For the text-containing cell, return its midpoint in (X, Y) coordinate format. 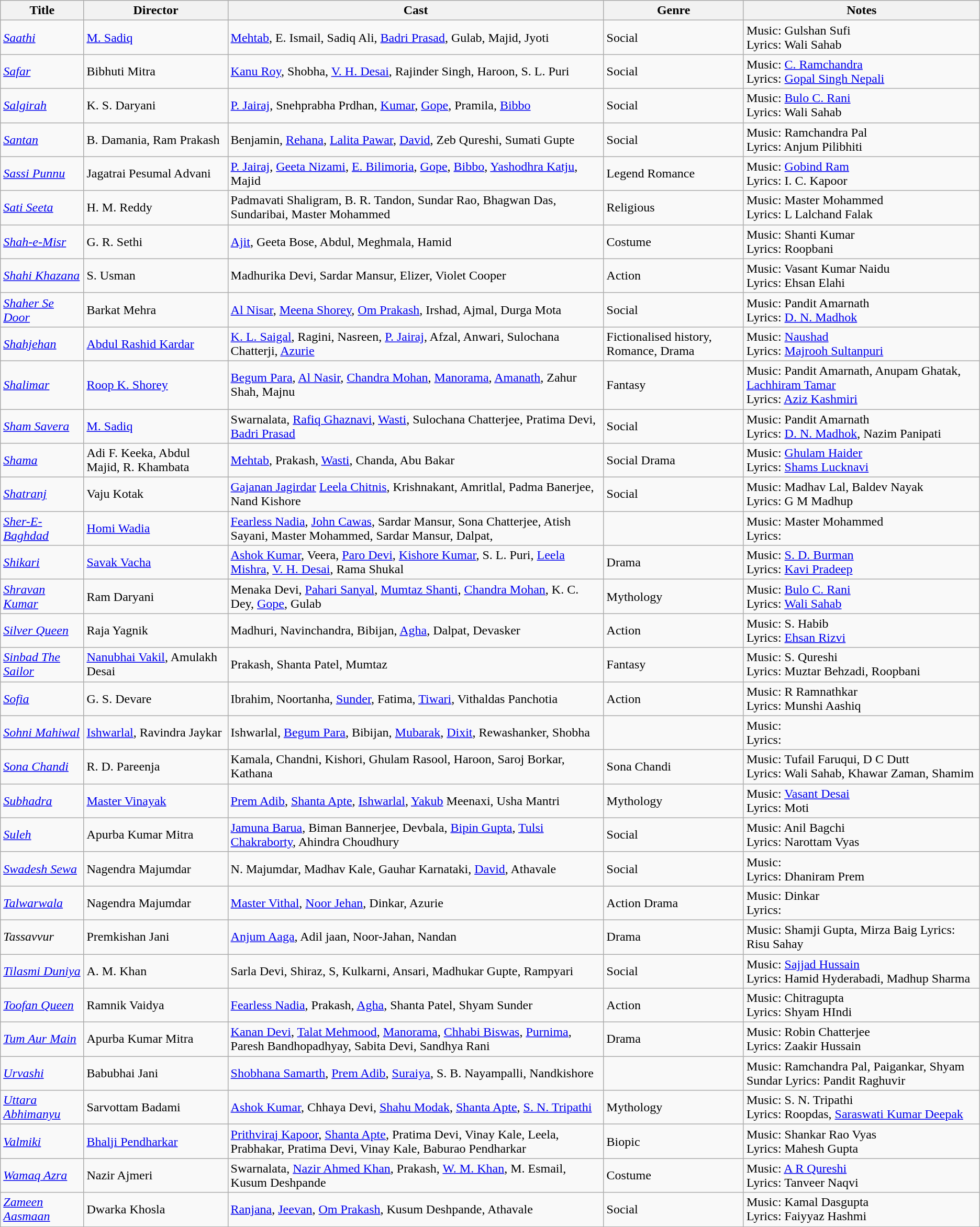
Master Vinayak (156, 801)
Ramnik Vaidya (156, 1005)
Prakash, Shanta Patel, Mumtaz (416, 665)
Shahi Khazana (42, 275)
Title (42, 10)
Ashok Kumar, Veera, Paro Devi, Kishore Kumar, S. L. Puri, Leela Mishra, V. H. Desai, Rama Shukal (416, 562)
Music: Shanti KumarLyrics: Roopbani (862, 242)
P. Jairaj, Snehprabha Prdhan, Kumar, Gope, Pramila, Bibbo (416, 106)
Jagatrai Pesumal Advani (156, 174)
Anjum Aaga, Adil jaan, Noor-Jahan, Nandan (416, 937)
Master Vithal, Noor Jehan, Dinkar, Azurie (416, 902)
Music: Shamji Gupta, Mirza Baig Lyrics: Risu Sahay (862, 937)
Music: Master MohammedLyrics: L Lalchand Falak (862, 207)
Babubhai Jani (156, 1073)
Madhurika Devi, Sardar Mansur, Elizer, Violet Cooper (416, 275)
Music: R RamnathkarLyrics: Munshi Aashiq (862, 698)
Bhalji Pendharkar (156, 1141)
Music: DinkarLyrics: (862, 902)
Kanan Devi, Talat Mehmood, Manorama, Chhabi Biswas, Purnima, Paresh Bandhopadhyay, Sabita Devi, Sandhya Rani (416, 1040)
H. M. Reddy (156, 207)
Bibhuti Mitra (156, 71)
Director (156, 10)
Al Nisar, Meena Shorey, Om Prakash, Irshad, Ajmal, Durga Mota (416, 310)
Swarnalata, Rafiq Ghaznavi, Wasti, Sulochana Chatterjee, Pratima Devi, Badri Prasad (416, 426)
Adi F. Keeka, Abdul Majid, R. Khambata (156, 461)
Mehtab, E. Ismail, Sadiq Ali, Badri Prasad, Gulab, Majid, Jyoti (416, 38)
G. R. Sethi (156, 242)
Social Drama (673, 461)
Barkat Mehra (156, 310)
Ranjana, Jeevan, Om Prakash, Kusum Deshpande, Athavale (416, 1209)
Music: ChitraguptaLyrics: Shyam HIndi (862, 1005)
Vaju Kotak (156, 494)
Shama (42, 461)
A. M. Khan (156, 971)
Swadesh Sewa (42, 869)
Toofan Queen (42, 1005)
Sati Seeta (42, 207)
Roop K. Shorey (156, 385)
Ishwarlal, Ravindra Jaykar (156, 733)
Menaka Devi, Pahari Sanyal, Mumtaz Shanti, Chandra Mohan, K. C. Dey, Gope, Gulab (416, 597)
N. Majumdar, Madhav Kale, Gauhar Karnataki, David, Athavale (416, 869)
Nanubhai Vakil, Amulakh Desai (156, 665)
Fictionalised history, Romance, Drama (673, 343)
Music: Shankar Rao VyasLyrics: Mahesh Gupta (862, 1141)
Savak Vacha (156, 562)
Music: Vasant Kumar NaiduLyrics: Ehsan Elahi (862, 275)
Ajit, Geeta Bose, Abdul, Meghmala, Hamid (416, 242)
Ishwarlal, Begum Para, Bibijan, Mubarak, Dixit, Rewashanker, Shobha (416, 733)
Music: Pandit AmarnathLyrics: D. N. Madhok (862, 310)
Genre (673, 10)
Valmiki (42, 1141)
Music: Ramchandra PalLyrics: Anjum Pilibhiti (862, 139)
Music: S. N. TripathiLyrics: Roopdas, Saraswati Kumar Deepak (862, 1108)
Music: Vasant Desai Lyrics: Moti (862, 801)
Biopic (673, 1141)
Prem Adib, Shanta Apte, Ishwarlal, Yakub Meenaxi, Usha Mantri (416, 801)
Tilasmi Duniya (42, 971)
Fearless Nadia, John Cawas, Sardar Mansur, Sona Chatterjee, Atish Sayani, Master Mohammed, Sardar Mansur, Dalpat, (416, 529)
Swarnalata, Nazir Ahmed Khan, Prakash, W. M. Khan, M. Esmail, Kusum Deshpande (416, 1176)
Madhuri, Navinchandra, Bibijan, Agha, Dalpat, Devasker (416, 630)
Music: Anil BagchiLyrics: Narottam Vyas (862, 834)
Kanu Roy, Shobha, V. H. Desai, Rajinder Singh, Haroon, S. L. Puri (416, 71)
Uttara Abhimanyu (42, 1108)
Silver Queen (42, 630)
Sham Savera (42, 426)
Music: Gulshan SufiLyrics: Wali Sahab (862, 38)
Music: Lyrics: (862, 733)
Sofia (42, 698)
Sohni Mahiwal (42, 733)
Sarvottam Badami (156, 1108)
P. Jairaj, Geeta Nizami, E. Bilimoria, Gope, Bibbo, Yashodhra Katju, Majid (416, 174)
Benjamin, Rehana, Lalita Pawar, David, Zeb Qureshi, Sumati Gupte (416, 139)
Shalimar (42, 385)
Wamaq Azra (42, 1176)
Ibrahim, Noortanha, Sunder, Fatima, Tiwari, Vithaldas Panchotia (416, 698)
G. S. Devare (156, 698)
Safar (42, 71)
Gajanan Jagirdar Leela Chitnis, Krishnakant, Amritlal, Padma Banerjee, Nand Kishore (416, 494)
Music: Lyrics: Dhaniram Prem (862, 869)
Music: Master MohammedLyrics: (862, 529)
Saathi (42, 38)
Suleh (42, 834)
Ram Daryani (156, 597)
Dwarka Khosla (156, 1209)
Legend Romance (673, 174)
Santan (42, 139)
Music: A R QureshiLyrics: Tanveer Naqvi (862, 1176)
Sassi Punnu (42, 174)
Shah-e-Misr (42, 242)
Premkishan Jani (156, 937)
Religious (673, 207)
B. Damania, Ram Prakash (156, 139)
Jamuna Barua, Biman Bannerjee, Devbala, Bipin Gupta, Tulsi Chakraborty, Ahindra Choudhury (416, 834)
Subhadra (42, 801)
K. L. Saigal, Ragini, Nasreen, P. Jairaj, Afzal, Anwari, Sulochana Chatterji, Azurie (416, 343)
Salgirah (42, 106)
Prithviraj Kapoor, Shanta Apte, Pratima Devi, Vinay Kale, Leela, Prabhakar, Pratima Devi, Vinay Kale, Baburao Pendharkar (416, 1141)
Fearless Nadia, Prakash, Agha, Shanta Patel, Shyam Sunder (416, 1005)
Action Drama (673, 902)
Ashok Kumar, Chhaya Devi, Shahu Modak, Shanta Apte, S. N. Tripathi (416, 1108)
Zameen Aasmaan (42, 1209)
Urvashi (42, 1073)
K. S. Daryani (156, 106)
Begum Para, Al Nasir, Chandra Mohan, Manorama, Amanath, Zahur Shah, Majnu (416, 385)
Music: Madhav Lal, Baldev Nayak Lyrics: G M Madhup (862, 494)
Music: Pandit Amarnath, Anupam Ghatak, Lachhiram TamarLyrics: Aziz Kashmiri (862, 385)
Sarla Devi, Shiraz, S, Kulkarni, Ansari, Madhukar Gupte, Rampyari (416, 971)
Music: S. QureshiLyrics: Muztar Behzadi, Roopbani (862, 665)
Raja Yagnik (156, 630)
Shatranj (42, 494)
Kamala, Chandni, Kishori, Ghulam Rasool, Haroon, Saroj Borkar, Kathana (416, 766)
Music: NaushadLyrics: Majrooh Sultanpuri (862, 343)
Shravan Kumar (42, 597)
Tassavvur (42, 937)
Music: Ghulam HaiderLyrics: Shams Lucknavi (862, 461)
Music: Ramchandra Pal, Paigankar, Shyam Sundar Lyrics: Pandit Raghuvir (862, 1073)
Nazir Ajmeri (156, 1176)
Abdul Rashid Kardar (156, 343)
Homi Wadia (156, 529)
Music: Pandit Amarnath Lyrics: D. N. Madhok, Nazim Panipati (862, 426)
Music: Robin ChatterjeeLyrics: Zaakir Hussain (862, 1040)
Notes (862, 10)
Shobhana Samarth, Prem Adib, Suraiya, S. B. Nayampalli, Nandkishore (416, 1073)
Padmavati Shaligram, B. R. Tandon, Sundar Rao, Bhagwan Das, Sundaribai, Master Mohammed (416, 207)
Shikari (42, 562)
Shahjehan (42, 343)
Shaher Se Door (42, 310)
Music: S. D. BurmanLyrics: Kavi Pradeep (862, 562)
Mehtab, Prakash, Wasti, Chanda, Abu Bakar (416, 461)
Music: Tufail Faruqui, D C DuttLyrics: Wali Sahab, Khawar Zaman, Shamim (862, 766)
Music: Sajjad Hussain Lyrics: Hamid Hyderabadi, Madhup Sharma (862, 971)
Tum Aur Main (42, 1040)
Cast (416, 10)
Music: C. RamchandraLyrics: Gopal Singh Nepali (862, 71)
Music: S. HabibLyrics: Ehsan Rizvi (862, 630)
S. Usman (156, 275)
Music: Gobind RamLyrics: I. C. Kapoor (862, 174)
Talwarwala (42, 902)
Sinbad The Sailor (42, 665)
Music: Kamal DasguptaLyrics: Faiyyaz Hashmi (862, 1209)
Sher-E-Baghdad (42, 529)
R. D. Pareenja (156, 766)
